Return the [x, y] coordinate for the center point of the cell that contains the specified text.  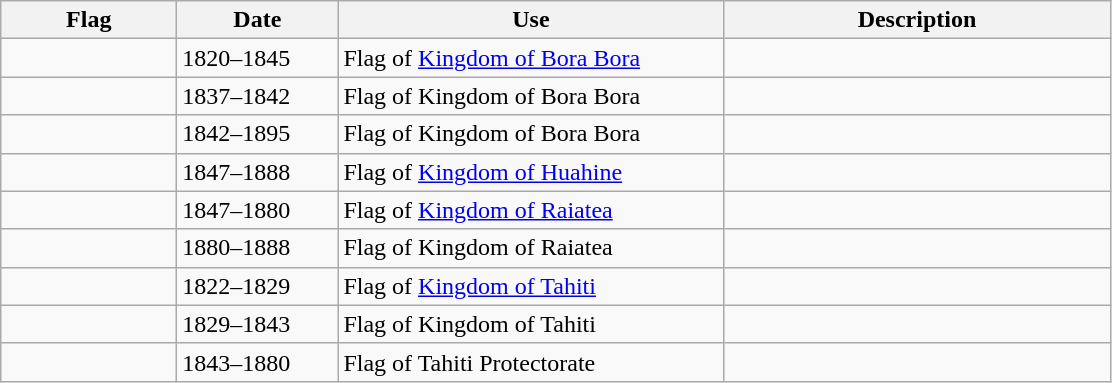
1842–1895 [258, 134]
1880–1888 [258, 248]
1820–1845 [258, 58]
1822–1829 [258, 286]
1847–1880 [258, 210]
Date [258, 20]
1843–1880 [258, 362]
Use [531, 20]
Flag of Tahiti Protectorate [531, 362]
Flag [89, 20]
1829–1843 [258, 324]
1847–1888 [258, 172]
Description [917, 20]
1837–1842 [258, 96]
Flag of Kingdom of Huahine [531, 172]
